Output the (x, y) coordinate of the center of the cell containing the given text.  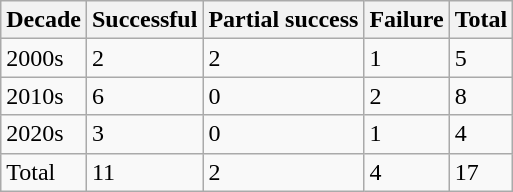
6 (144, 96)
2010s (44, 96)
Partial success (284, 20)
Decade (44, 20)
8 (481, 96)
11 (144, 172)
Successful (144, 20)
2020s (44, 134)
3 (144, 134)
2000s (44, 58)
17 (481, 172)
Failure (406, 20)
5 (481, 58)
